Locate the cell with the specified text and output its [X, Y] center coordinate. 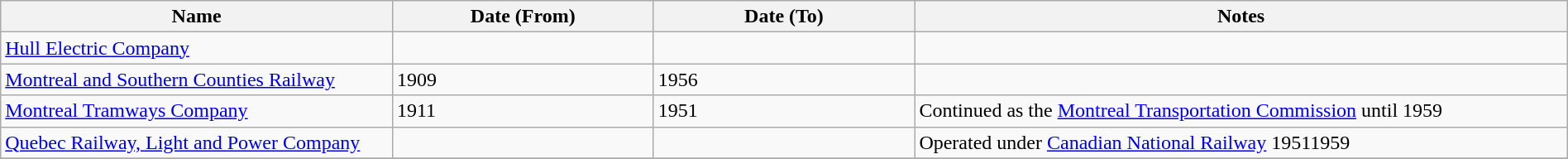
1951 [784, 111]
Notes [1241, 17]
Montreal Tramways Company [197, 111]
Quebec Railway, Light and Power Company [197, 142]
Continued as the Montreal Transportation Commission until 1959 [1241, 111]
1911 [523, 111]
Name [197, 17]
Date (To) [784, 17]
Montreal and Southern Counties Railway [197, 79]
Hull Electric Company [197, 48]
Date (From) [523, 17]
1956 [784, 79]
1909 [523, 79]
Operated under Canadian National Railway 19511959 [1241, 142]
